Return the (x, y) coordinate for the center point of the cell that contains the specified text.  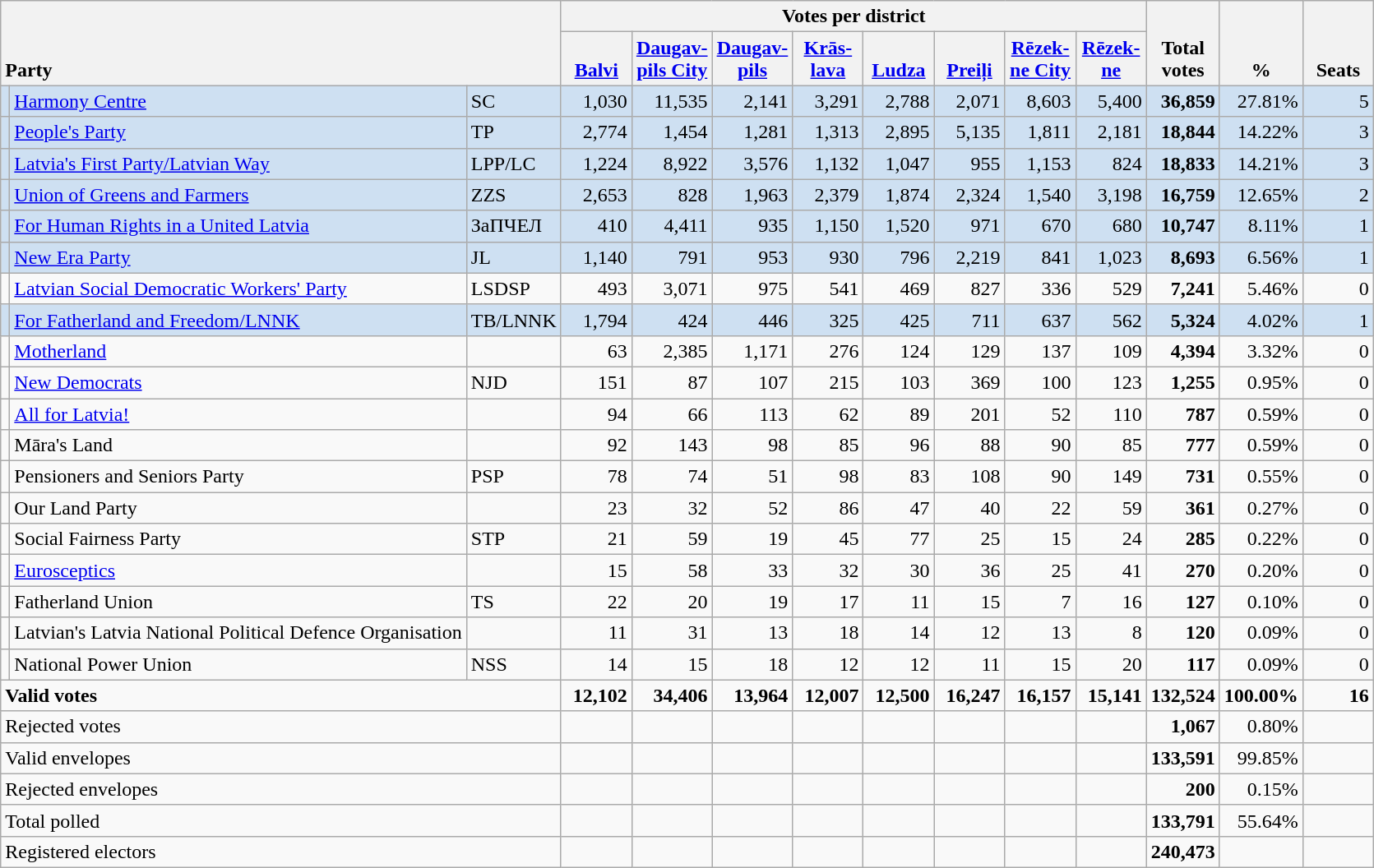
15,141 (1111, 695)
2 (1338, 195)
8,603 (1040, 101)
Rēzek- ne (1111, 59)
107 (752, 382)
2,385 (672, 351)
99.85% (1261, 758)
36 (969, 570)
0.80% (1261, 727)
953 (752, 257)
18,844 (1182, 132)
NJD (513, 382)
935 (752, 226)
827 (969, 289)
1,224 (596, 164)
120 (1182, 633)
8,922 (672, 164)
0.15% (1261, 789)
123 (1111, 382)
1,150 (828, 226)
1,140 (596, 257)
930 (828, 257)
Valid envelopes (281, 758)
1,313 (828, 132)
200 (1182, 789)
13,964 (752, 695)
1,454 (672, 132)
Seats (1338, 43)
562 (1111, 320)
670 (1040, 226)
446 (752, 320)
Total votes (1182, 43)
1,874 (899, 195)
Social Fairness Party (238, 539)
NSS (513, 664)
36,859 (1182, 101)
8,693 (1182, 257)
Pensioners and Seniors Party (238, 477)
4,411 (672, 226)
285 (1182, 539)
2,324 (969, 195)
96 (899, 446)
47 (899, 508)
2,219 (969, 257)
16,759 (1182, 195)
51 (752, 477)
34,406 (672, 695)
Rejected envelopes (281, 789)
33 (752, 570)
955 (969, 164)
LSDSP (513, 289)
2,774 (596, 132)
Māra's Land (238, 446)
Motherland (238, 351)
Krās- lava (828, 59)
Rejected votes (281, 727)
45 (828, 539)
108 (969, 477)
1,030 (596, 101)
Balvi (596, 59)
100 (1040, 382)
2,181 (1111, 132)
787 (1182, 413)
2,653 (596, 195)
41 (1111, 570)
ZZS (513, 195)
94 (596, 413)
LPP/LC (513, 164)
336 (1040, 289)
TS (513, 602)
109 (1111, 351)
National Power Union (238, 664)
3.32% (1261, 351)
132,524 (1182, 695)
% (1261, 43)
12,500 (899, 695)
Rēzek- ne City (1040, 59)
149 (1111, 477)
1,153 (1040, 164)
Union of Greens and Farmers (238, 195)
STP (513, 539)
5 (1338, 101)
137 (1040, 351)
0.22% (1261, 539)
86 (828, 508)
Latvian's Latvia National Political Defence Organisation (238, 633)
270 (1182, 570)
1,067 (1182, 727)
New Era Party (238, 257)
10,747 (1182, 226)
1,047 (899, 164)
1,794 (596, 320)
31 (672, 633)
971 (969, 226)
PSP (513, 477)
103 (899, 382)
1,281 (752, 132)
12,102 (596, 695)
325 (828, 320)
8 (1111, 633)
424 (672, 320)
796 (899, 257)
New Democrats (238, 382)
2,895 (899, 132)
Registered electors (281, 852)
Ludza (899, 59)
For Human Rights in a United Latvia (238, 226)
975 (752, 289)
1,540 (1040, 195)
0.95% (1261, 382)
469 (899, 289)
3,576 (752, 164)
Preiļi (969, 59)
14.21% (1261, 164)
Our Land Party (238, 508)
215 (828, 382)
17 (828, 602)
4,394 (1182, 351)
Latvian Social Democratic Workers' Party (238, 289)
Fatherland Union (238, 602)
369 (969, 382)
1,023 (1111, 257)
21 (596, 539)
27.81% (1261, 101)
88 (969, 446)
828 (672, 195)
8.11% (1261, 226)
777 (1182, 446)
143 (672, 446)
201 (969, 413)
5,324 (1182, 320)
1,963 (752, 195)
824 (1111, 164)
5,135 (969, 132)
541 (828, 289)
113 (752, 413)
16,157 (1040, 695)
5,400 (1111, 101)
425 (899, 320)
2,071 (969, 101)
151 (596, 382)
Votes per district (854, 16)
100.00% (1261, 695)
People's Party (238, 132)
30 (899, 570)
7,241 (1182, 289)
841 (1040, 257)
3,071 (672, 289)
1,171 (752, 351)
410 (596, 226)
23 (596, 508)
791 (672, 257)
TP (513, 132)
1,132 (828, 164)
Valid votes (281, 695)
711 (969, 320)
4.02% (1261, 320)
124 (899, 351)
6.56% (1261, 257)
11,535 (672, 101)
240,473 (1182, 852)
16,247 (969, 695)
Daugav- pils (752, 59)
12,007 (828, 695)
78 (596, 477)
1,255 (1182, 382)
7 (1040, 602)
529 (1111, 289)
0.20% (1261, 570)
89 (899, 413)
0.10% (1261, 602)
Party (281, 43)
1,811 (1040, 132)
1,520 (899, 226)
493 (596, 289)
Eurosceptics (238, 570)
For Fatherland and Freedom/LNNK (238, 320)
TB/LNNK (513, 320)
58 (672, 570)
SC (513, 101)
3,198 (1111, 195)
276 (828, 351)
12.65% (1261, 195)
63 (596, 351)
5.46% (1261, 289)
Harmony Centre (238, 101)
74 (672, 477)
55.64% (1261, 820)
117 (1182, 664)
680 (1111, 226)
Daugav- pils City (672, 59)
92 (596, 446)
731 (1182, 477)
3,291 (828, 101)
18,833 (1182, 164)
361 (1182, 508)
87 (672, 382)
83 (899, 477)
0.55% (1261, 477)
133,791 (1182, 820)
14.22% (1261, 132)
77 (899, 539)
JL (513, 257)
2,141 (752, 101)
Total polled (281, 820)
0.27% (1261, 508)
All for Latvia! (238, 413)
2,379 (828, 195)
133,591 (1182, 758)
127 (1182, 602)
129 (969, 351)
2,788 (899, 101)
24 (1111, 539)
637 (1040, 320)
Latvia's First Party/Latvian Way (238, 164)
110 (1111, 413)
ЗаПЧЕЛ (513, 226)
66 (672, 413)
40 (969, 508)
62 (828, 413)
